For the text-containing cell, return its midpoint in [X, Y] coordinate format. 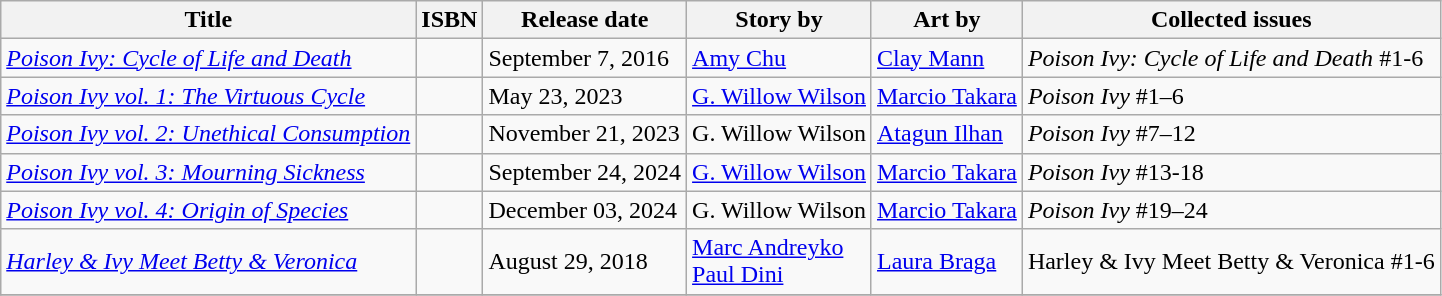
Poison Ivy vol. 2: Unethical Consumption [208, 134]
Harley & Ivy Meet Betty & Veronica [208, 262]
Poison Ivy vol. 4: Origin of Species [208, 210]
Story by [780, 20]
September 24, 2024 [585, 172]
Poison Ivy vol. 3: Mourning Sickness [208, 172]
Poison Ivy #7–12 [1231, 134]
Poison Ivy vol. 1: The Virtuous Cycle [208, 96]
Collected issues [1231, 20]
November 21, 2023 [585, 134]
August 29, 2018 [585, 262]
Atagun Ilhan [946, 134]
Poison Ivy: Cycle of Life and Death #1-6 [1231, 58]
Poison Ivy: Cycle of Life and Death [208, 58]
Clay Mann [946, 58]
Amy Chu [780, 58]
Poison Ivy #1–6 [1231, 96]
Harley & Ivy Meet Betty & Veronica #1-6 [1231, 262]
May 23, 2023 [585, 96]
Laura Braga [946, 262]
Poison Ivy #13-18 [1231, 172]
September 7, 2016 [585, 58]
ISBN [450, 20]
Release date [585, 20]
Poison Ivy #19–24 [1231, 210]
Title [208, 20]
December 03, 2024 [585, 210]
Art by [946, 20]
Marc AndreykoPaul Dini [780, 262]
